Pinpoint the cell where the given text exists, returning its (x, y) midpoint coordinate. 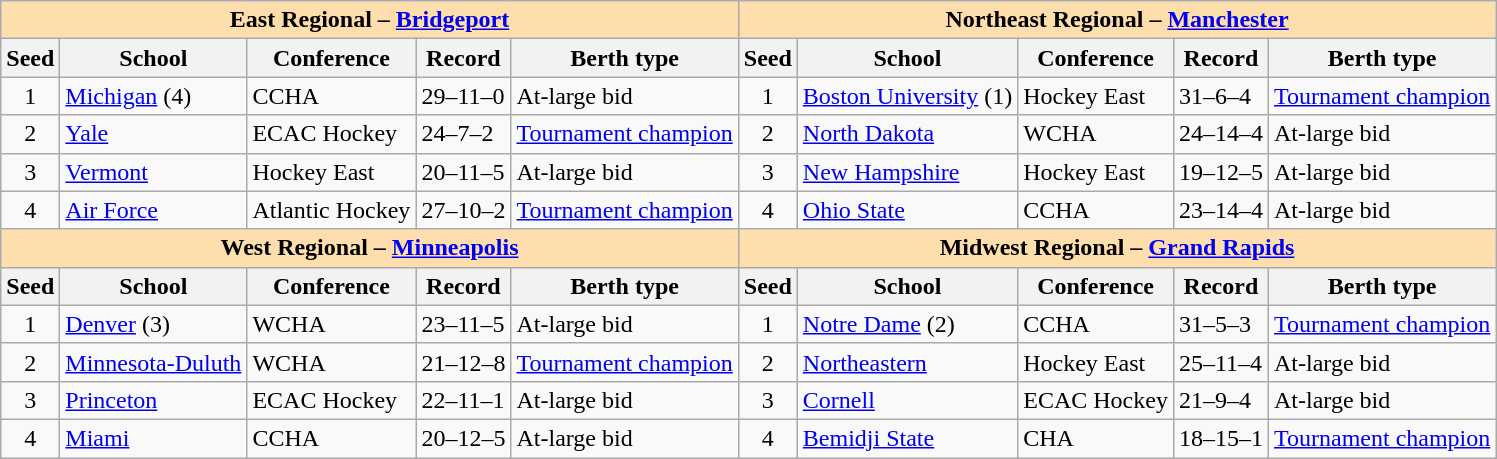
Yale (154, 134)
Northeast Regional – Manchester (1117, 20)
23–11–5 (464, 324)
Denver (3) (154, 324)
21–12–8 (464, 362)
West Regional – Minneapolis (370, 248)
24–14–4 (1220, 134)
Ohio State (907, 210)
20–11–5 (464, 172)
CHA (1096, 438)
Bemidji State (907, 438)
North Dakota (907, 134)
31–6–4 (1220, 96)
23–14–4 (1220, 210)
Notre Dame (2) (907, 324)
22–11–1 (464, 400)
Northeastern (907, 362)
Vermont (154, 172)
East Regional – Bridgeport (370, 20)
20–12–5 (464, 438)
Air Force (154, 210)
27–10–2 (464, 210)
31–5–3 (1220, 324)
Minnesota-Duluth (154, 362)
Michigan (4) (154, 96)
18–15–1 (1220, 438)
25–11–4 (1220, 362)
Boston University (1) (907, 96)
19–12–5 (1220, 172)
Cornell (907, 400)
21–9–4 (1220, 400)
Miami (154, 438)
Princeton (154, 400)
24–7–2 (464, 134)
Midwest Regional – Grand Rapids (1117, 248)
New Hampshire (907, 172)
29–11–0 (464, 96)
Atlantic Hockey (332, 210)
